Return [X, Y] of the center of cell containing provided text 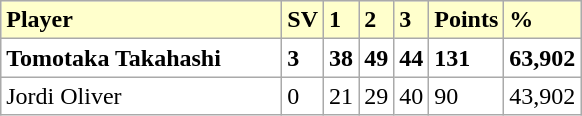
38 [342, 58]
% [542, 20]
40 [412, 96]
49 [376, 58]
Tomotaka Takahashi [142, 58]
44 [412, 58]
1 [342, 20]
Jordi Oliver [142, 96]
Player [142, 20]
131 [466, 58]
2 [376, 20]
0 [303, 96]
90 [466, 96]
43,902 [542, 96]
21 [342, 96]
63,902 [542, 58]
29 [376, 96]
Points [466, 20]
SV [303, 20]
